From the cell containing the given text, extract its center point as (x, y) coordinate. 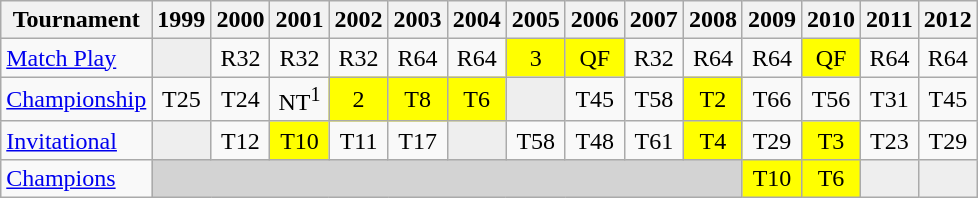
2 (358, 100)
2007 (654, 20)
2005 (536, 20)
Match Play (76, 58)
T12 (240, 140)
1999 (182, 20)
2003 (418, 20)
2004 (476, 20)
T4 (712, 140)
NT1 (300, 100)
Invitational (76, 140)
Tournament (76, 20)
2000 (240, 20)
T61 (654, 140)
2009 (772, 20)
T56 (832, 100)
2002 (358, 20)
T2 (712, 100)
T23 (890, 140)
2011 (890, 20)
T17 (418, 140)
T8 (418, 100)
Championship (76, 100)
2001 (300, 20)
3 (536, 58)
T66 (772, 100)
T11 (358, 140)
T3 (832, 140)
2010 (832, 20)
2012 (948, 20)
T31 (890, 100)
2006 (594, 20)
Champions (76, 178)
T24 (240, 100)
T25 (182, 100)
T48 (594, 140)
2008 (712, 20)
